Locate the cell with the specified text and output its [x, y] center coordinate. 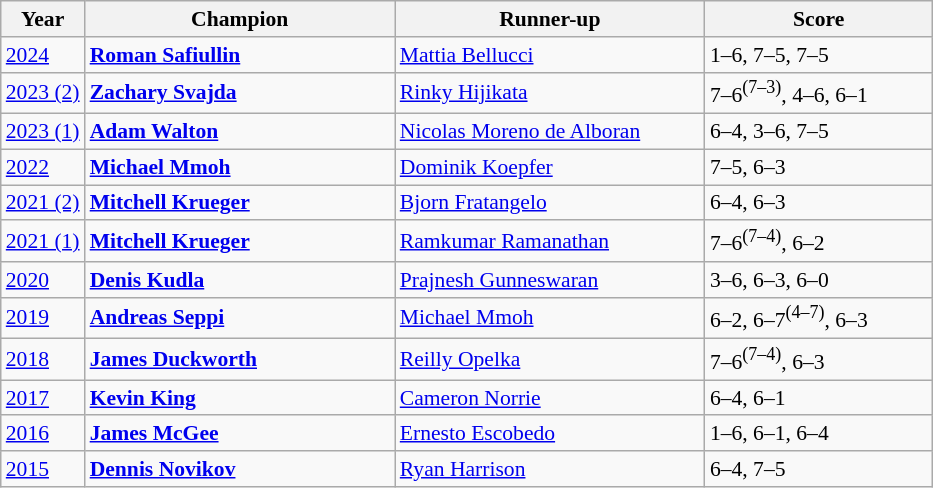
3–6, 6–3, 6–0 [819, 280]
Ramkumar Ramanathan [550, 242]
Champion [240, 19]
Roman Safiullin [240, 55]
6–4, 6–1 [819, 398]
Score [819, 19]
2024 [43, 55]
Reilly Opelka [550, 360]
2023 (1) [43, 132]
Ernesto Escobedo [550, 434]
2018 [43, 360]
Nicolas Moreno de Alboran [550, 132]
Year [43, 19]
6–4, 7–5 [819, 469]
2017 [43, 398]
2016 [43, 434]
Runner-up [550, 19]
7–6(7–4), 6–3 [819, 360]
Ryan Harrison [550, 469]
1–6, 7–5, 7–5 [819, 55]
Bjorn Fratangelo [550, 203]
Kevin King [240, 398]
2019 [43, 318]
6–4, 6–3 [819, 203]
2022 [43, 167]
Adam Walton [240, 132]
7–6(7–3), 4–6, 6–1 [819, 92]
Andreas Seppi [240, 318]
7–6(7–4), 6–2 [819, 242]
2021 (1) [43, 242]
1–6, 6–1, 6–4 [819, 434]
Mattia Bellucci [550, 55]
Prajnesh Gunneswaran [550, 280]
2020 [43, 280]
2021 (2) [43, 203]
Rinky Hijikata [550, 92]
Zachary Svajda [240, 92]
6–4, 3–6, 7–5 [819, 132]
James McGee [240, 434]
6–2, 6–7(4–7), 6–3 [819, 318]
Denis Kudla [240, 280]
Cameron Norrie [550, 398]
2023 (2) [43, 92]
Dominik Koepfer [550, 167]
2015 [43, 469]
James Duckworth [240, 360]
7–5, 6–3 [819, 167]
Dennis Novikov [240, 469]
